For the text-containing cell, return its midpoint in [X, Y] coordinate format. 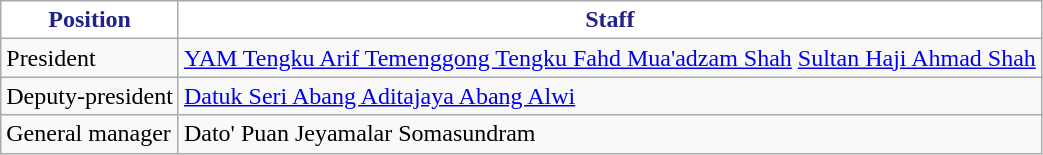
Position [90, 20]
Staff [610, 20]
Deputy-president [90, 96]
General manager [90, 134]
YAM Tengku Arif Temenggong Tengku Fahd Mua'adzam Shah Sultan Haji Ahmad Shah [610, 58]
President [90, 58]
Datuk Seri Abang Aditajaya Abang Alwi [610, 96]
Dato' Puan Jeyamalar Somasundram [610, 134]
